Determine the (x, y) coordinate at the center of the cell enclosing the given text.  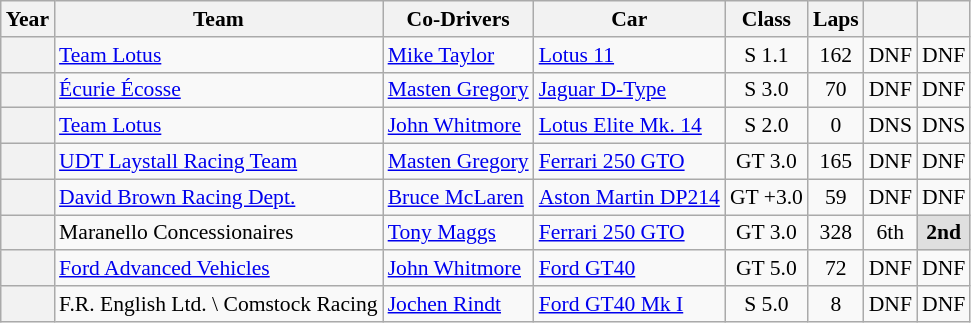
328 (836, 233)
UDT Laystall Racing Team (218, 162)
S 1.1 (766, 55)
Mike Taylor (458, 55)
S 2.0 (766, 126)
Écurie Écosse (218, 90)
Car (630, 19)
Aston Martin DP214 (630, 197)
GT +3.0 (766, 197)
Ford Advanced Vehicles (218, 269)
165 (836, 162)
Year (28, 19)
59 (836, 197)
David Brown Racing Dept. (218, 197)
0 (836, 126)
Tony Maggs (458, 233)
Jaguar D-Type (630, 90)
Maranello Concessionaires (218, 233)
6th (890, 233)
S 3.0 (766, 90)
Co-Drivers (458, 19)
162 (836, 55)
Lotus 11 (630, 55)
Team (218, 19)
72 (836, 269)
Ford GT40 (630, 269)
2nd (944, 233)
Lotus Elite Mk. 14 (630, 126)
GT 5.0 (766, 269)
F.R. English Ltd. \ Comstock Racing (218, 304)
S 5.0 (766, 304)
Class (766, 19)
Bruce McLaren (458, 197)
Jochen Rindt (458, 304)
Ford GT40 Mk I (630, 304)
8 (836, 304)
70 (836, 90)
Laps (836, 19)
